Extract the (X, Y) coordinate from the center of the cell holding the provided text.  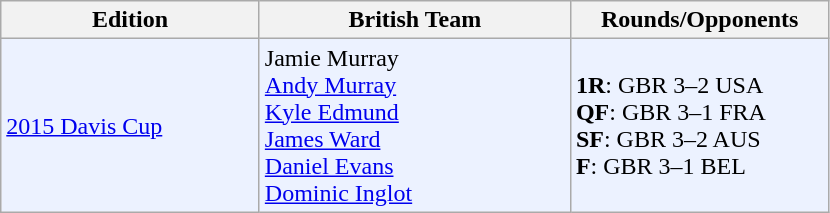
2015 Davis Cup (130, 126)
Edition (130, 20)
Jamie MurrayAndy MurrayKyle EdmundJames WardDaniel EvansDominic Inglot (414, 126)
1R: GBR 3–2 USA QF: GBR 3–1 FRASF: GBR 3–2 AUS F: GBR 3–1 BEL (700, 126)
Rounds/Opponents (700, 20)
British Team (414, 20)
